Output the [x, y] coordinate of the center of the cell containing the given text.  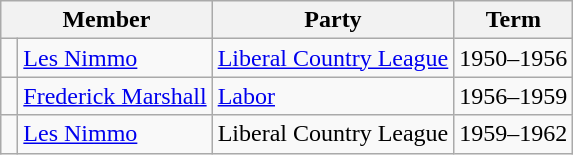
Party [333, 20]
Labor [333, 96]
1959–1962 [514, 134]
1956–1959 [514, 96]
1950–1956 [514, 58]
Frederick Marshall [115, 96]
Term [514, 20]
Member [106, 20]
